Pinpoint the cell where the given text exists, returning its [x, y] midpoint coordinate. 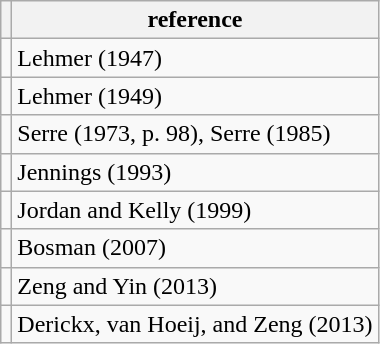
Jordan and Kelly (1999) [195, 210]
Bosman (2007) [195, 248]
Lehmer (1947) [195, 58]
Lehmer (1949) [195, 96]
Serre (1973, p. 98), Serre (1985) [195, 134]
Jennings (1993) [195, 172]
reference [195, 20]
Derickx, van Hoeij, and Zeng (2013) [195, 324]
Zeng and Yin (2013) [195, 286]
